Capture the cell that displays the provided text and extract its (X, Y) central coordinate. 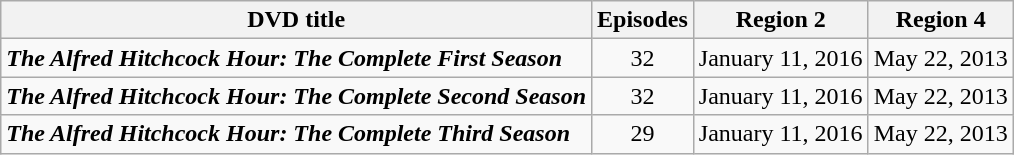
Episodes (643, 20)
Region 2 (780, 20)
The Alfred Hitchcock Hour: The Complete Third Season (296, 134)
29 (643, 134)
The Alfred Hitchcock Hour: The Complete First Season (296, 58)
The Alfred Hitchcock Hour: The Complete Second Season (296, 96)
Region 4 (940, 20)
DVD title (296, 20)
